Scan for the cell matching the given text and deliver its (x, y) coordinate at center. 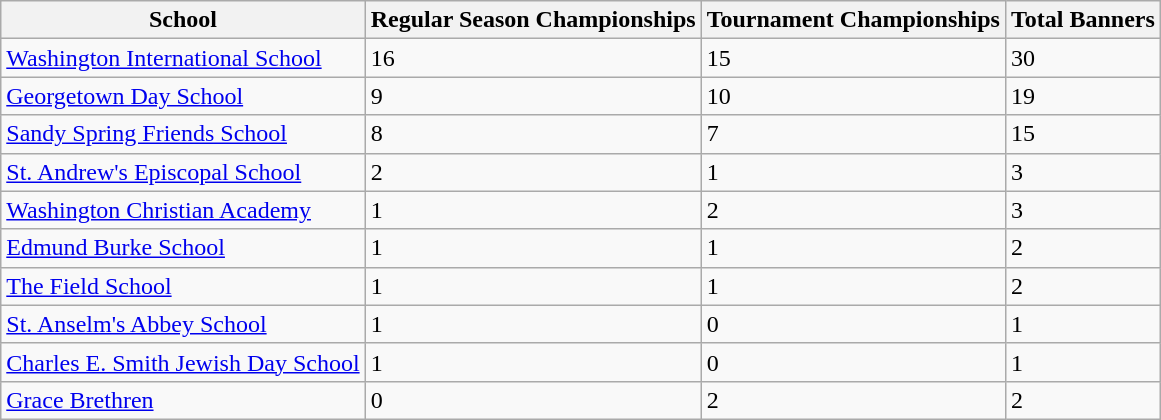
Grace Brethren (183, 400)
7 (853, 134)
16 (533, 58)
Total Banners (1082, 20)
19 (1082, 96)
St. Anselm's Abbey School (183, 324)
St. Andrew's Episcopal School (183, 172)
9 (533, 96)
10 (853, 96)
Regular Season Championships (533, 20)
Edmund Burke School (183, 248)
The Field School (183, 286)
Sandy Spring Friends School (183, 134)
Washington Christian Academy (183, 210)
Charles E. Smith Jewish Day School (183, 362)
Tournament Championships (853, 20)
8 (533, 134)
Washington International School (183, 58)
School (183, 20)
Georgetown Day School (183, 96)
30 (1082, 58)
